Determine the [x, y] coordinate at the center of the cell enclosing the given text.  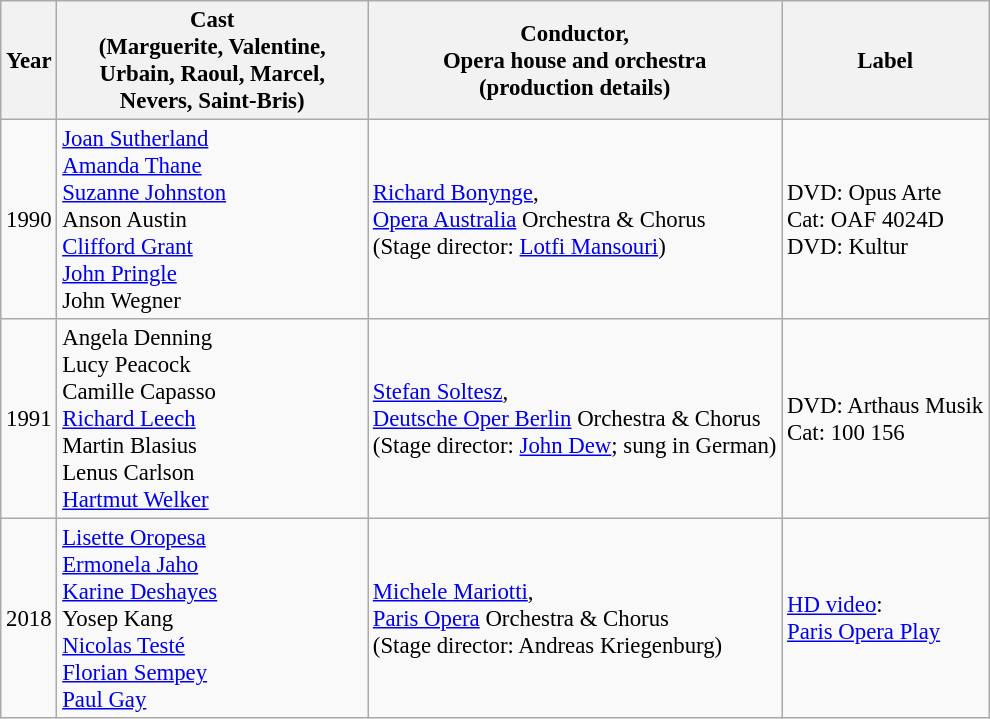
Richard Bonynge,Opera Australia Orchestra & Chorus(Stage director: Lotfi Mansouri) [575, 220]
Label [886, 60]
Lisette OropesaErmonela JahoKarine DeshayesYosep KangNicolas TestéFlorian SempeyPaul Gay [212, 619]
HD video:Paris Opera Play [886, 619]
1991 [29, 419]
2018 [29, 619]
Stefan Soltesz,Deutsche Oper Berlin Orchestra & Chorus(Stage director: John Dew; sung in German) [575, 419]
Joan SutherlandAmanda ThaneSuzanne JohnstonAnson AustinClifford GrantJohn PringleJohn Wegner [212, 220]
Year [29, 60]
Michele Mariotti,Paris Opera Orchestra & Chorus(Stage director: Andreas Kriegenburg) [575, 619]
1990 [29, 220]
Conductor,Opera house and orchestra(production details) [575, 60]
Angela DenningLucy PeacockCamille CapassoRichard LeechMartin BlasiusLenus CarlsonHartmut Welker [212, 419]
DVD: Opus ArteCat: OAF 4024DDVD: Kultur [886, 220]
Cast(Marguerite, Valentine,Urbain, Raoul, Marcel,Nevers, Saint-Bris) [212, 60]
DVD: Arthaus MusikCat: 100 156 [886, 419]
